Locate the cell with the specified text and output its [x, y] center coordinate. 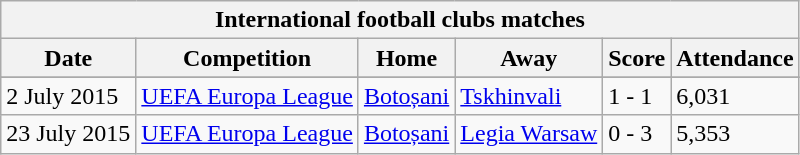
Competition [248, 58]
Home [406, 58]
Score [637, 58]
0 - 3 [637, 134]
23 July 2015 [68, 134]
Tskhinvali [529, 96]
Away [529, 58]
6,031 [735, 96]
International football clubs matches [400, 20]
1 - 1 [637, 96]
Date [68, 58]
2 July 2015 [68, 96]
5,353 [735, 134]
Attendance [735, 58]
Legia Warsaw [529, 134]
